Output the (x, y) coordinate of the center of the cell containing the given text.  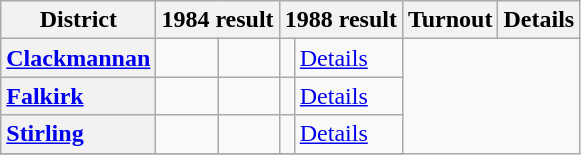
Clackmannan (78, 58)
1984 result (218, 20)
1988 result (340, 20)
Falkirk (78, 96)
Stirling (78, 134)
District (78, 20)
Turnout (450, 20)
